Search for the cell housing the specified text and yield its [x, y] center coordinate. 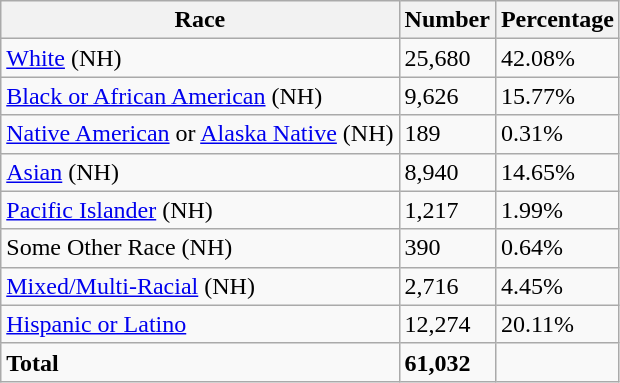
Pacific Islander (NH) [200, 210]
0.31% [557, 134]
Black or African American (NH) [200, 96]
White (NH) [200, 58]
4.45% [557, 286]
Total [200, 362]
8,940 [447, 172]
Hispanic or Latino [200, 324]
12,274 [447, 324]
61,032 [447, 362]
20.11% [557, 324]
Asian (NH) [200, 172]
Some Other Race (NH) [200, 248]
1.99% [557, 210]
Number [447, 20]
Mixed/Multi-Racial (NH) [200, 286]
42.08% [557, 58]
9,626 [447, 96]
Race [200, 20]
189 [447, 134]
15.77% [557, 96]
25,680 [447, 58]
1,217 [447, 210]
Native American or Alaska Native (NH) [200, 134]
390 [447, 248]
Percentage [557, 20]
14.65% [557, 172]
0.64% [557, 248]
2,716 [447, 286]
